Extract the (x, y) coordinate from the center of the cell holding the provided text.  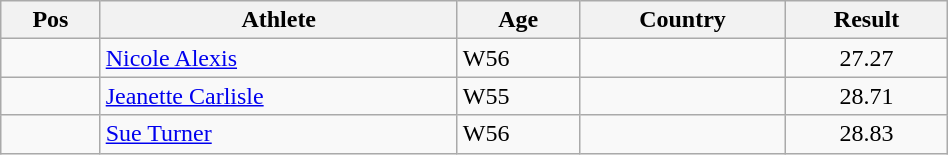
Age (518, 20)
Nicole Alexis (278, 58)
28.71 (867, 96)
Result (867, 20)
27.27 (867, 58)
Athlete (278, 20)
Country (682, 20)
W55 (518, 96)
Jeanette Carlisle (278, 96)
Sue Turner (278, 134)
Pos (50, 20)
28.83 (867, 134)
